Find where the given text appears and provide that cell's center as [X, Y] coordinate. 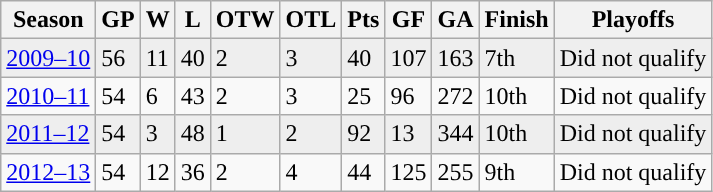
96 [408, 96]
344 [456, 134]
Pts [364, 20]
107 [408, 58]
7th [516, 58]
Playoffs [633, 20]
GP [118, 20]
12 [158, 172]
163 [456, 58]
W [158, 20]
2011–12 [48, 134]
OTL [311, 20]
2009–10 [48, 58]
2012–13 [48, 172]
43 [192, 96]
255 [456, 172]
Season [48, 20]
6 [158, 96]
OTW [245, 20]
GF [408, 20]
2010–11 [48, 96]
125 [408, 172]
GA [456, 20]
1 [245, 134]
48 [192, 134]
36 [192, 172]
56 [118, 58]
9th [516, 172]
44 [364, 172]
13 [408, 134]
25 [364, 96]
Finish [516, 20]
272 [456, 96]
11 [158, 58]
L [192, 20]
4 [311, 172]
92 [364, 134]
